Scan for the cell matching the given text and deliver its (X, Y) coordinate at center. 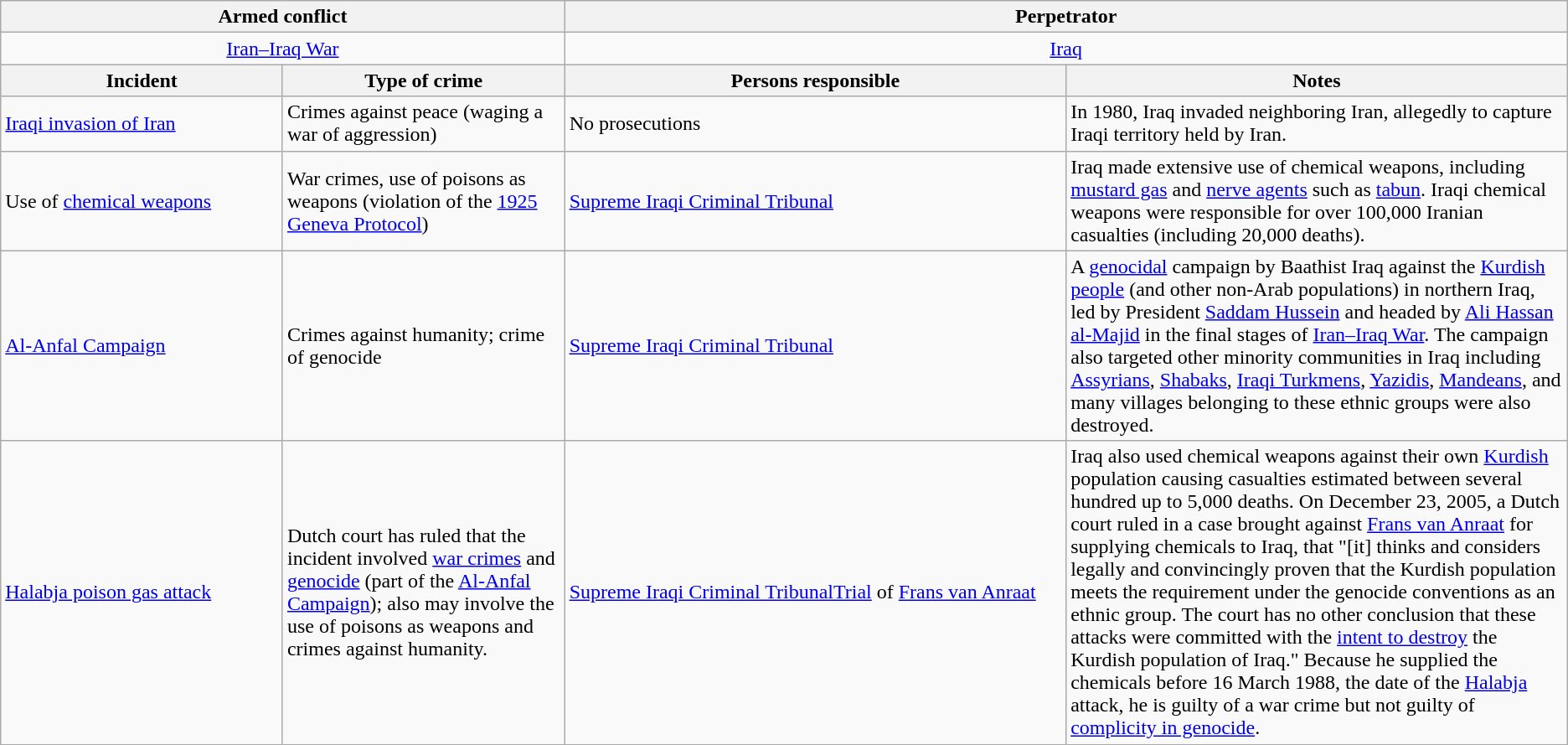
Iraqi invasion of Iran (142, 124)
Armed conflict (283, 17)
Crimes against peace (waging a war of aggression) (424, 124)
Crimes against humanity; crime of genocide (424, 345)
Incident (142, 80)
Halabja poison gas attack (142, 592)
No prosecutions (816, 124)
Iraq (1065, 49)
Persons responsible (816, 80)
Al-Anfal Campaign (142, 345)
War crimes, use of poisons as weapons (violation of the 1925 Geneva Protocol) (424, 201)
Perpetrator (1065, 17)
Iran–Iraq War (283, 49)
Notes (1317, 80)
Supreme Iraqi Criminal TribunalTrial of Frans van Anraat (816, 592)
In 1980, Iraq invaded neighboring Iran, allegedly to capture Iraqi territory held by Iran. (1317, 124)
Use of chemical weapons (142, 201)
Type of crime (424, 80)
